Locate the cell with the specified text and output its (X, Y) center coordinate. 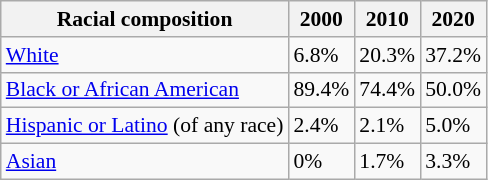
White (145, 55)
74.4% (387, 90)
20.3% (387, 55)
2010 (387, 19)
1.7% (387, 162)
37.2% (453, 55)
2000 (321, 19)
Black or African American (145, 90)
6.8% (321, 55)
50.0% (453, 90)
2.4% (321, 126)
2020 (453, 19)
Racial composition (145, 19)
0% (321, 162)
3.3% (453, 162)
89.4% (321, 90)
5.0% (453, 126)
Hispanic or Latino (of any race) (145, 126)
2.1% (387, 126)
Asian (145, 162)
